Identify which cell holds the provided text, then report its [x, y] central coordinate. 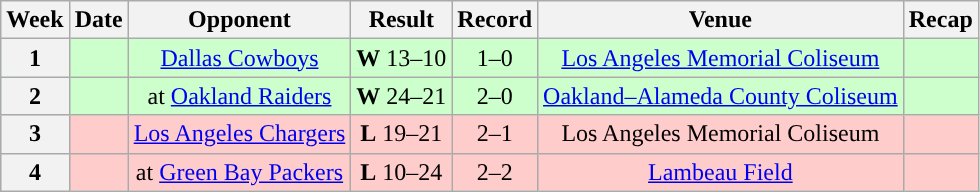
L 19–21 [402, 134]
W 13–10 [402, 58]
3 [35, 134]
2–0 [495, 96]
at Oakland Raiders [240, 96]
Dallas Cowboys [240, 58]
L 10–24 [402, 172]
2–1 [495, 134]
Oakland–Alameda County Coliseum [721, 96]
Week [35, 20]
Los Angeles Chargers [240, 134]
4 [35, 172]
Recap [940, 20]
Date [98, 20]
Venue [721, 20]
2 [35, 96]
1–0 [495, 58]
Lambeau Field [721, 172]
1 [35, 58]
2–2 [495, 172]
Record [495, 20]
W 24–21 [402, 96]
Result [402, 20]
Opponent [240, 20]
at Green Bay Packers [240, 172]
